For the text-containing cell, return its midpoint in [X, Y] coordinate format. 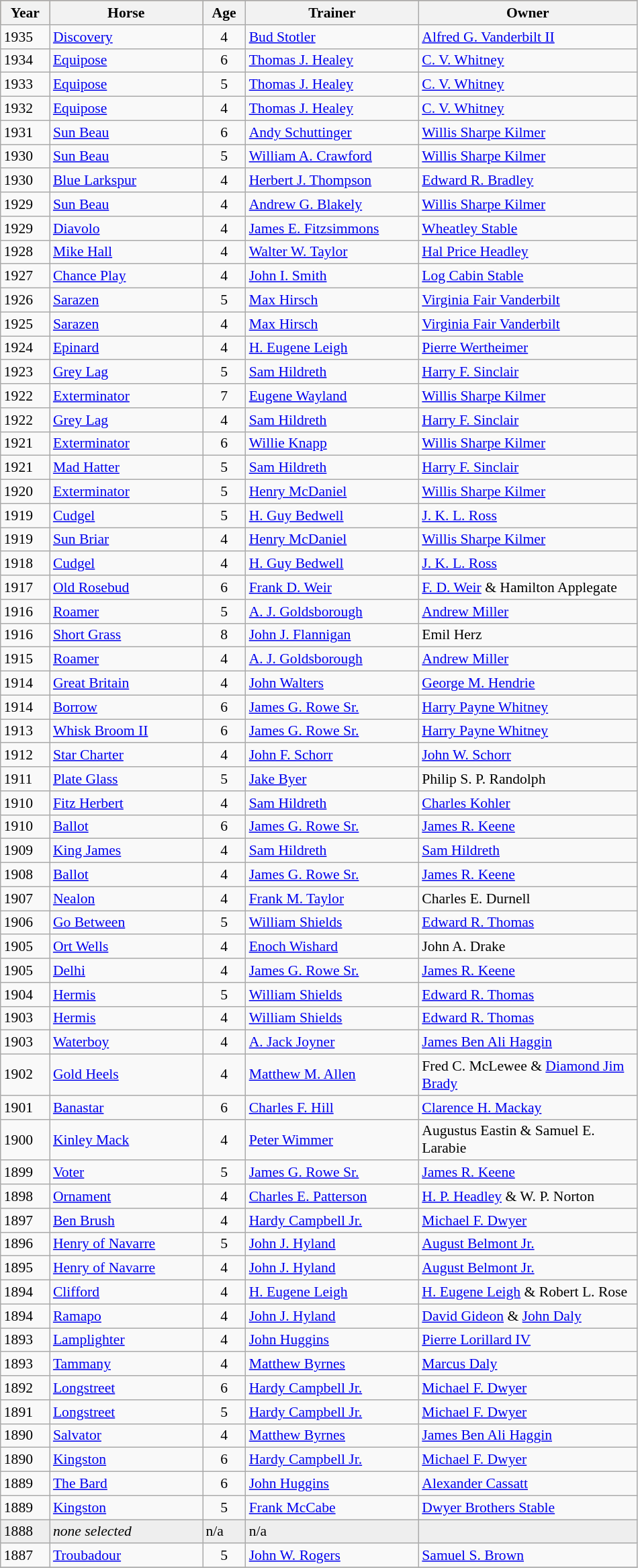
1915 [26, 659]
Andrew G. Blakely [332, 204]
David Gideon & John Daly [528, 1316]
Ben Brush [126, 1221]
1925 [26, 324]
Delhi [126, 971]
Herbert J. Thompson [332, 181]
none selected [126, 1532]
Bud Stotler [332, 37]
Charles E. Patterson [332, 1196]
Salvator [126, 1436]
William A. Crawford [332, 157]
The Bard [126, 1484]
Augustus Eastin & Samuel E. Larabie [528, 1140]
Year [26, 13]
Wheatley Stable [528, 229]
Short Grass [126, 635]
Lamplighter [126, 1340]
Samuel S. Brown [528, 1556]
1934 [26, 60]
Troubadour [126, 1556]
H. P. Headley & W. P. Norton [528, 1196]
1909 [26, 851]
1888 [26, 1532]
Fitz Herbert [126, 803]
Andy Schuttinger [332, 132]
1898 [26, 1196]
1913 [26, 731]
Willie Knapp [332, 444]
Age [224, 13]
Charles E. Durnell [528, 899]
1926 [26, 300]
Epinard [126, 348]
Gold Heels [126, 1075]
Edward R. Bradley [528, 181]
Whisk Broom II [126, 731]
Eugene Wayland [332, 396]
8 [224, 635]
Matthew M. Allen [332, 1075]
Emil Herz [528, 635]
7 [224, 396]
James E. Fitzsimmons [332, 229]
Go Between [126, 923]
Marcus Daly [528, 1364]
Voter [126, 1173]
1912 [26, 755]
1911 [26, 779]
Pierre Lorillard IV [528, 1340]
Frank M. Taylor [332, 899]
1928 [26, 252]
Horse [126, 13]
1900 [26, 1140]
H. Eugene Leigh & Robert L. Rose [528, 1292]
Star Charter [126, 755]
Blue Larkspur [126, 181]
1924 [26, 348]
Ort Wells [126, 947]
1891 [26, 1412]
Waterboy [126, 1042]
1931 [26, 132]
Philip S. P. Randolph [528, 779]
Great Britain [126, 684]
Clifford [126, 1292]
1906 [26, 923]
1920 [26, 492]
A. Jack Joyner [332, 1042]
1932 [26, 109]
1935 [26, 37]
Jake Byer [332, 779]
1896 [26, 1244]
Fred C. McLewee & Diamond Jim Brady [528, 1075]
Ornament [126, 1196]
Discovery [126, 37]
John A. Drake [528, 947]
1908 [26, 875]
John Walters [332, 684]
1927 [26, 276]
1899 [26, 1173]
Chance Play [126, 276]
Tammany [126, 1364]
Trainer [332, 13]
Peter Wimmer [332, 1140]
Frank McCabe [332, 1508]
John J. Flannigan [332, 635]
Borrow [126, 707]
King James [126, 851]
1901 [26, 1108]
1923 [26, 372]
Nealon [126, 899]
F. D. Weir & Hamilton Applegate [528, 587]
Charles Kohler [528, 803]
John I. Smith [332, 276]
Plate Glass [126, 779]
1907 [26, 899]
Frank D. Weir [332, 587]
Pierre Wertheimer [528, 348]
Walter W. Taylor [332, 252]
Mad Hatter [126, 468]
Banastar [126, 1108]
Alfred G. Vanderbilt II [528, 37]
1897 [26, 1221]
Kinley Mack [126, 1140]
Dwyer Brothers Stable [528, 1508]
John W. Schorr [528, 755]
Ramapo [126, 1316]
Sun Briar [126, 540]
George M. Hendrie [528, 684]
Clarence H. Mackay [528, 1108]
John F. Schorr [332, 755]
Log Cabin Stable [528, 276]
1892 [26, 1388]
Alexander Cassatt [528, 1484]
Mike Hall [126, 252]
Owner [528, 13]
Enoch Wishard [332, 947]
1887 [26, 1556]
1895 [26, 1268]
John W. Rogers [332, 1556]
Hal Price Headley [528, 252]
1918 [26, 564]
1904 [26, 995]
Charles F. Hill [332, 1108]
1902 [26, 1075]
1933 [26, 85]
Old Rosebud [126, 587]
1917 [26, 587]
Diavolo [126, 229]
